Extract the [X, Y] coordinate from the center of the cell holding the provided text.  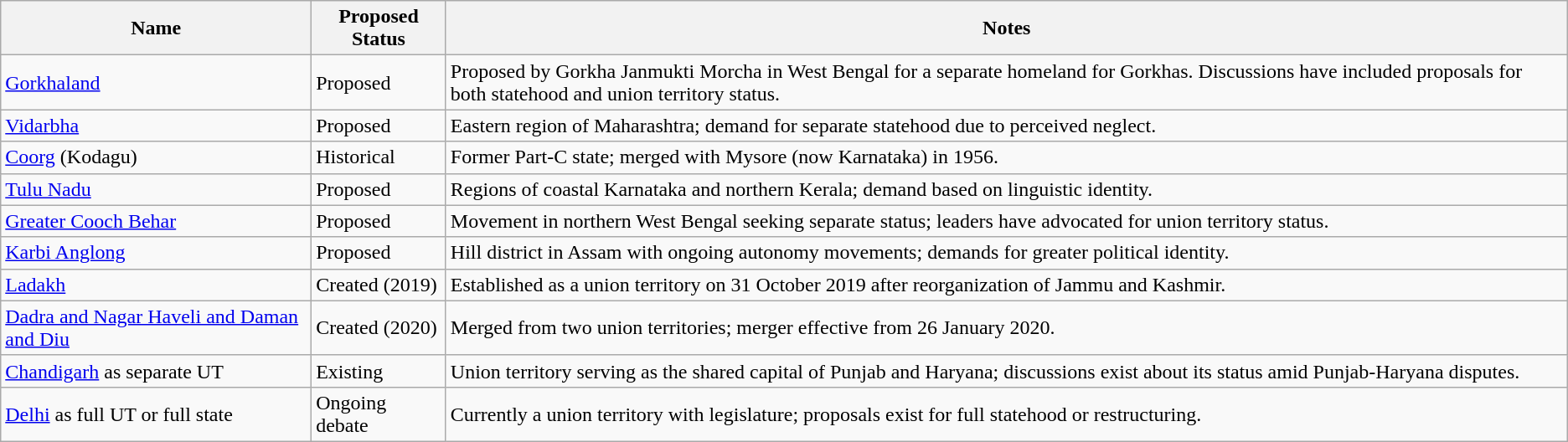
Gorkhaland [156, 82]
Merged from two union territories; merger effective from 26 January 2020. [1007, 328]
Currently a union territory with legislature; proposals exist for full statehood or restructuring. [1007, 414]
Created (2020) [379, 328]
Eastern region of Maharashtra; demand for separate statehood due to perceived neglect. [1007, 126]
Created (2019) [379, 285]
Notes [1007, 28]
Hill district in Assam with ongoing autonomy movements; demands for greater political identity. [1007, 253]
Movement in northern West Bengal seeking separate status; leaders have advocated for union territory status. [1007, 221]
Greater Cooch Behar [156, 221]
Union territory serving as the shared capital of Punjab and Haryana; discussions exist about its status amid Punjab-Haryana disputes. [1007, 371]
Ladakh [156, 285]
Karbi Anglong [156, 253]
Established as a union territory on 31 October 2019 after reorganization of Jammu and Kashmir. [1007, 285]
Chandigarh as separate UT [156, 371]
Dadra and Nagar Haveli and Daman and Diu [156, 328]
Proposed Status [379, 28]
Delhi as full UT or full state [156, 414]
Regions of coastal Karnataka and northern Kerala; demand based on linguistic identity. [1007, 189]
Historical [379, 157]
Ongoing debate [379, 414]
Coorg (Kodagu) [156, 157]
Existing [379, 371]
Vidarbha [156, 126]
Name [156, 28]
Former Part-C state; merged with Mysore (now Karnataka) in 1956. [1007, 157]
Tulu Nadu [156, 189]
